Detect which cell encompasses the target text, then output its (X, Y) center coordinate. 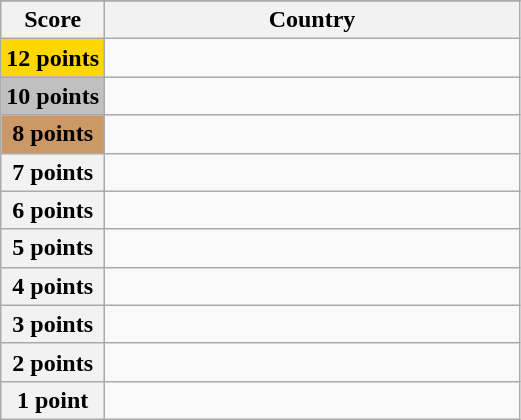
10 points (53, 96)
8 points (53, 134)
2 points (53, 362)
5 points (53, 248)
12 points (53, 58)
1 point (53, 400)
7 points (53, 172)
4 points (53, 286)
6 points (53, 210)
Country (312, 20)
3 points (53, 324)
Score (53, 20)
